Identify which cell holds the provided text, then report its [x, y] central coordinate. 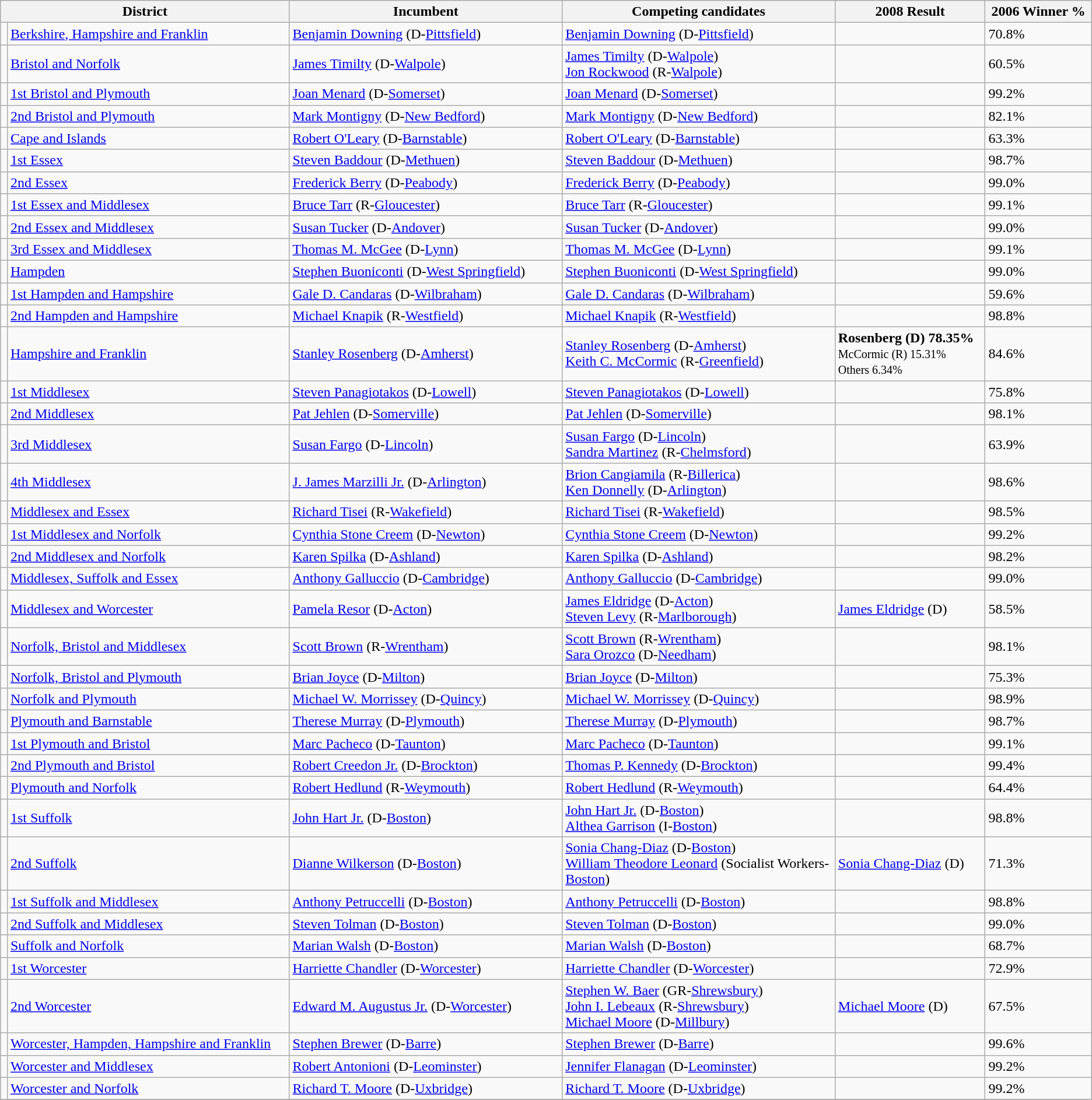
Cape and Islands [148, 138]
Hampden [148, 271]
59.6% [1038, 293]
4th Middlesex [148, 482]
Plymouth and Norfolk [148, 788]
Stanley Rosenberg (D-Amherst)Keith C. McCormic (R-Greenfield) [699, 354]
Norfolk, Bristol and Plymouth [148, 677]
75.3% [1038, 677]
64.4% [1038, 788]
Suffolk and Norfolk [148, 946]
84.6% [1038, 354]
Middlesex and Essex [148, 512]
Stephen W. Baer (GR-Shrewsbury)John I. Lebeaux (R-Shrewsbury)Michael Moore (D-Millbury) [699, 1006]
Robert Antonioni (D-Leominster) [426, 1066]
2nd Middlesex [148, 414]
98.9% [1038, 699]
Sonia Chang-Diaz (D-Boston)William Theodore Leonard (Socialist Workers-Boston) [699, 864]
Stanley Rosenberg (D-Amherst) [426, 354]
70.8% [1038, 34]
3rd Essex and Middlesex [148, 249]
1st Essex [148, 160]
2nd Essex [148, 183]
67.5% [1038, 1006]
2008 Result [910, 12]
1st Worcester [148, 968]
Bristol and Norfolk [148, 64]
2nd Bristol and Plymouth [148, 116]
Competing candidates [699, 12]
1st Middlesex and Norfolk [148, 534]
98.2% [1038, 556]
99.4% [1038, 766]
Worcester and Norfolk [148, 1088]
Worcester and Middlesex [148, 1066]
71.3% [1038, 864]
Berkshire, Hampshire and Franklin [148, 34]
James Timilty (D-Walpole) [426, 64]
Jennifer Flanagan (D-Leominster) [699, 1066]
1st Suffolk and Middlesex [148, 902]
Thomas P. Kennedy (D-Brockton) [699, 766]
82.1% [1038, 116]
Hampshire and Franklin [148, 354]
Edward M. Augustus Jr. (D-Worcester) [426, 1006]
James Eldridge (D) [910, 609]
Michael Moore (D) [910, 1006]
3rd Middlesex [148, 444]
2nd Worcester [148, 1006]
Sonia Chang-Diaz (D) [910, 864]
1st Suffolk [148, 818]
Susan Fargo (D-Lincoln)Sandra Martinez (R-Chelmsford) [699, 444]
Scott Brown (R-Wrentham)Sara Orozco (D-Needham) [699, 646]
James Eldridge (D-Acton)Steven Levy (R-Marlborough) [699, 609]
Incumbent [426, 12]
58.5% [1038, 609]
John Hart Jr. (D-Boston) [426, 818]
2nd Hampden and Hampshire [148, 316]
Brion Cangiamila (R-Billerica)Ken Donnelly (D-Arlington) [699, 482]
Rosenberg (D) 78.35% McCormic (R) 15.31% Others 6.34% [910, 354]
1st Middlesex [148, 392]
1st Bristol and Plymouth [148, 94]
Plymouth and Barnstable [148, 721]
Pamela Resor (D-Acton) [426, 609]
72.9% [1038, 968]
98.6% [1038, 482]
75.8% [1038, 392]
J. James Marzilli Jr. (D-Arlington) [426, 482]
Dianne Wilkerson (D-Boston) [426, 864]
Worcester, Hampden, Hampshire and Franklin [148, 1044]
2nd Essex and Middlesex [148, 227]
2nd Suffolk and Middlesex [148, 924]
Middlesex, Suffolk and Essex [148, 579]
John Hart Jr. (D-Boston)Althea Garrison (I-Boston) [699, 818]
60.5% [1038, 64]
2nd Plymouth and Bristol [148, 766]
Scott Brown (R-Wrentham) [426, 646]
1st Plymouth and Bristol [148, 744]
68.7% [1038, 946]
Middlesex and Worcester [148, 609]
James Timilty (D-Walpole)Jon Rockwood (R-Walpole) [699, 64]
63.3% [1038, 138]
99.6% [1038, 1044]
Robert Creedon Jr. (D-Brockton) [426, 766]
Norfolk, Bristol and Middlesex [148, 646]
1st Hampden and Hampshire [148, 293]
District [145, 12]
98.5% [1038, 512]
2nd Middlesex and Norfolk [148, 556]
Norfolk and Plymouth [148, 699]
2006 Winner % [1038, 12]
63.9% [1038, 444]
2nd Suffolk [148, 864]
1st Essex and Middlesex [148, 205]
Susan Fargo (D-Lincoln) [426, 444]
